Scan for the cell matching the given text and deliver its [x, y] coordinate at center. 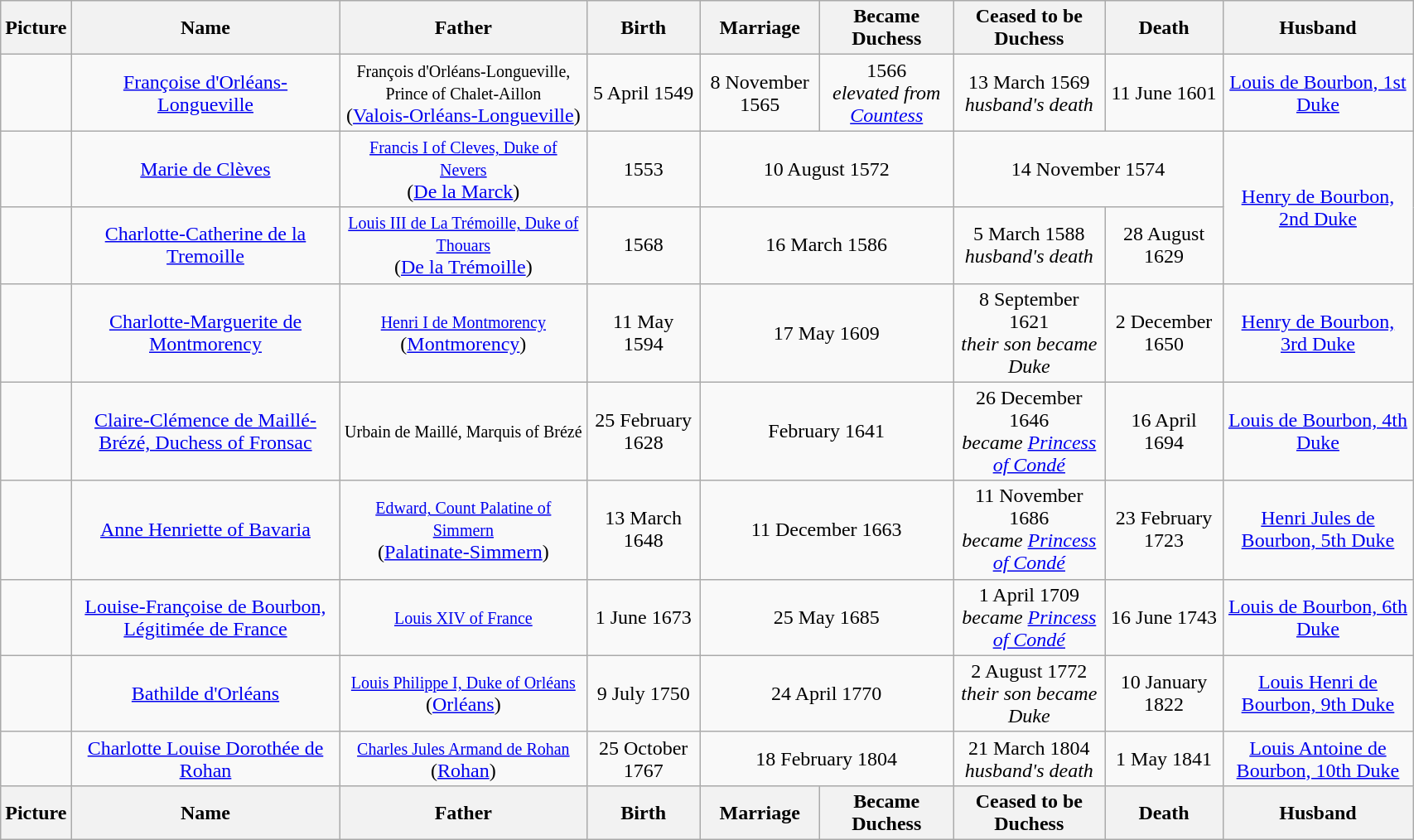
Louis Henri de Bourbon, 9th Duke [1317, 693]
16 March 1586 [827, 245]
5 March 1588husband's death [1029, 245]
Charlotte Louise Dorothée de Rohan [205, 759]
Louis de Bourbon, 4th Duke [1317, 431]
2 August 1772their son became Duke [1029, 693]
1568 [644, 245]
9 July 1750 [644, 693]
13 March 1569husband's death [1029, 93]
Louis de Bourbon, 1st Duke [1317, 93]
11 November 1686became Princess of Condé [1029, 530]
Henri Jules de Bourbon, 5th Duke [1317, 530]
11 June 1601 [1164, 93]
Louis III de La Trémoille, Duke of Thouars(De la Trémoille) [464, 245]
Henry de Bourbon, 2nd Duke [1317, 207]
25 May 1685 [827, 617]
16 June 1743 [1164, 617]
Claire-Clémence de Maillé-Brézé, Duchess of Fronsac [205, 431]
24 April 1770 [827, 693]
Louis Antoine de Bourbon, 10th Duke [1317, 759]
Charlotte-Catherine de la Tremoille [205, 245]
Charlotte-Marguerite de Montmorency [205, 333]
Henry de Bourbon, 3rd Duke [1317, 333]
Françoise d'Orléans-Longueville [205, 93]
1 May 1841 [1164, 759]
10 January 1822 [1164, 693]
Charles Jules Armand de Rohan(Rohan) [464, 759]
Bathilde d'Orléans [205, 693]
8 September 1621their son became Duke [1029, 333]
Marie de Clèves [205, 169]
Urbain de Maillé, Marquis of Brézé [464, 431]
13 March 1648 [644, 530]
1 April 1709became Princess of Condé [1029, 617]
25 February 1628 [644, 431]
Anne Henriette of Bavaria [205, 530]
5 April 1549 [644, 93]
25 October 1767 [644, 759]
Edward, Count Palatine of Simmern(Palatinate-Simmern) [464, 530]
18 February 1804 [827, 759]
26 December 1646became Princess of Condé [1029, 431]
28 August 1629 [1164, 245]
11 December 1663 [827, 530]
21 March 1804husband's death [1029, 759]
Louise-Françoise de Bourbon, Légitimée de France [205, 617]
Henri I de Montmorency(Montmorency) [464, 333]
14 November 1574 [1088, 169]
17 May 1609 [827, 333]
1 June 1673 [644, 617]
1553 [644, 169]
8 November 1565 [760, 93]
1566elevated from Countess [886, 93]
10 August 1572 [827, 169]
11 May 1594 [644, 333]
François d'Orléans-Longueville, Prince of Chalet-Aillon(Valois-Orléans-Longueville) [464, 93]
Louis de Bourbon, 6th Duke [1317, 617]
Louis Philippe I, Duke of Orléans(Orléans) [464, 693]
2 December 1650 [1164, 333]
16 April 1694 [1164, 431]
23 February 1723 [1164, 530]
Louis XIV of France [464, 617]
February 1641 [827, 431]
Francis I of Cleves, Duke of Nevers(De la Marck) [464, 169]
